Scan for the cell matching the given text and deliver its (x, y) coordinate at center. 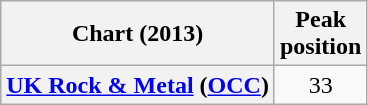
33 (320, 85)
Peakposition (320, 34)
Chart (2013) (138, 34)
UK Rock & Metal (OCC) (138, 85)
